Output the (X, Y) coordinate of the center of the cell containing the given text.  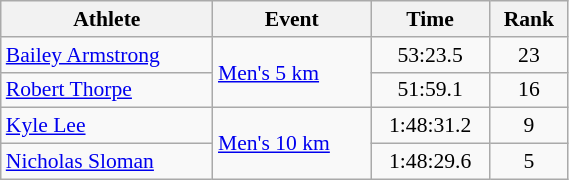
5 (529, 162)
Kyle Lee (107, 126)
1:48:29.6 (430, 162)
53:23.5 (430, 55)
Rank (529, 19)
23 (529, 55)
Athlete (107, 19)
Nicholas Sloman (107, 162)
Robert Thorpe (107, 90)
Men's 5 km (292, 72)
Event (292, 19)
16 (529, 90)
Time (430, 19)
Bailey Armstrong (107, 55)
51:59.1 (430, 90)
9 (529, 126)
1:48:31.2 (430, 126)
Men's 10 km (292, 144)
